For the text-containing cell, return its midpoint in (X, Y) coordinate format. 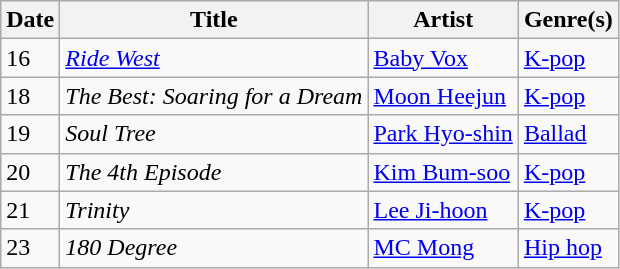
Park Hyo-shin (443, 134)
18 (30, 96)
Ballad (568, 134)
Soul Tree (214, 134)
19 (30, 134)
Date (30, 20)
Hip hop (568, 248)
20 (30, 172)
MC Mong (443, 248)
Artist (443, 20)
Ride West (214, 58)
Lee Ji-hoon (443, 210)
Genre(s) (568, 20)
16 (30, 58)
Baby Vox (443, 58)
23 (30, 248)
Title (214, 20)
Kim Bum-soo (443, 172)
Trinity (214, 210)
The Best: Soaring for a Dream (214, 96)
Moon Heejun (443, 96)
21 (30, 210)
180 Degree (214, 248)
The 4th Episode (214, 172)
